Return [X, Y] of the center of cell containing provided text 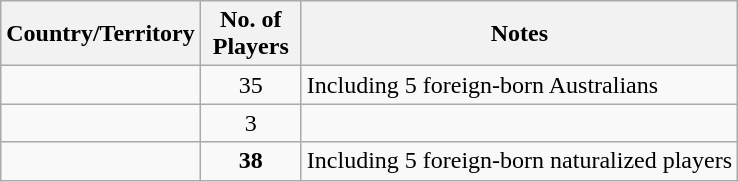
38 [250, 161]
3 [250, 123]
Notes [519, 34]
Country/Territory [100, 34]
Including 5 foreign-born naturalized players [519, 161]
Including 5 foreign-born Australians [519, 85]
No. of Players [250, 34]
35 [250, 85]
